Locate the cell with the specified text and output its [x, y] center coordinate. 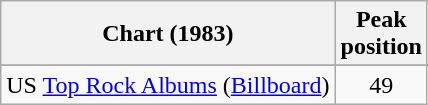
Chart (1983) [168, 34]
Peakposition [381, 34]
US Top Rock Albums (Billboard) [168, 85]
49 [381, 85]
